Return [x, y] of the center of cell containing provided text 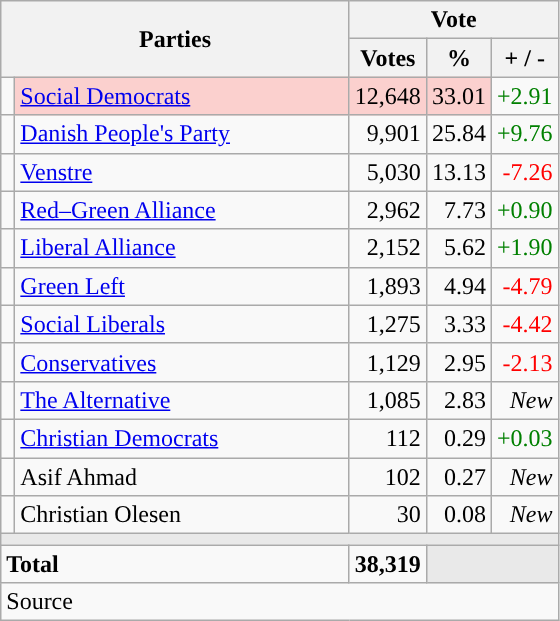
5.62 [458, 248]
4.94 [458, 286]
Source [280, 602]
+0.90 [524, 210]
0.29 [458, 438]
Christian Olesen [182, 515]
5,030 [388, 172]
2,962 [388, 210]
0.08 [458, 515]
0.27 [458, 477]
33.01 [458, 96]
Venstre [182, 172]
25.84 [458, 134]
+9.76 [524, 134]
1,129 [388, 362]
-7.26 [524, 172]
2,152 [388, 248]
112 [388, 438]
1,085 [388, 400]
Conservatives [182, 362]
Social Liberals [182, 324]
2.95 [458, 362]
Social Democrats [182, 96]
+1.90 [524, 248]
102 [388, 477]
Asif Ahmad [182, 477]
+ / - [524, 58]
2.83 [458, 400]
Green Left [182, 286]
Total [176, 564]
12,648 [388, 96]
+0.03 [524, 438]
Parties [176, 39]
1,893 [388, 286]
Christian Democrats [182, 438]
Liberal Alliance [182, 248]
13.13 [458, 172]
% [458, 58]
-4.42 [524, 324]
-4.79 [524, 286]
+2.91 [524, 96]
Votes [388, 58]
Vote [454, 20]
38,319 [388, 564]
-2.13 [524, 362]
9,901 [388, 134]
Red–Green Alliance [182, 210]
7.73 [458, 210]
The Alternative [182, 400]
Danish People's Party [182, 134]
1,275 [388, 324]
3.33 [458, 324]
30 [388, 515]
